Output the [x, y] coordinate of the center of the cell containing the given text.  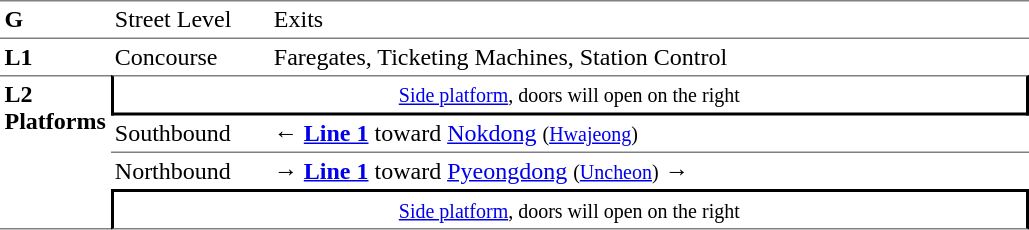
→ Line 1 toward Pyeongdong (Uncheon) → [648, 171]
Exits [648, 20]
Northbound [190, 171]
L1 [55, 57]
Street Level [190, 20]
← Line 1 toward Nokdong (Hwajeong) [648, 135]
Southbound [190, 135]
G [55, 20]
Faregates, Ticketing Machines, Station Control [648, 57]
Concourse [190, 57]
L2Platforms [55, 152]
